For the text-containing cell, return its midpoint in [X, Y] coordinate format. 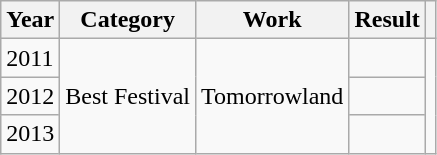
Best Festival [128, 96]
Work [272, 20]
Category [128, 20]
2012 [30, 96]
2011 [30, 58]
Result [387, 20]
Tomorrowland [272, 96]
Year [30, 20]
2013 [30, 134]
